Output the [x, y] coordinate of the center of the cell containing the given text.  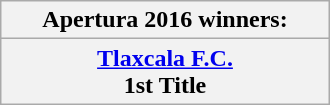
Tlaxcala F.C.1st Title [165, 72]
Apertura 2016 winners: [165, 20]
